Return the [x, y] coordinate for the center point of the cell that contains the specified text.  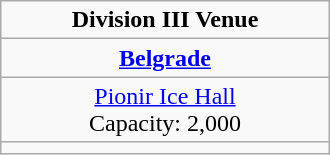
Division III Venue [165, 20]
Pionir Ice HallCapacity: 2,000 [165, 110]
Belgrade [165, 58]
